Return (x, y) of the center of cell containing provided text 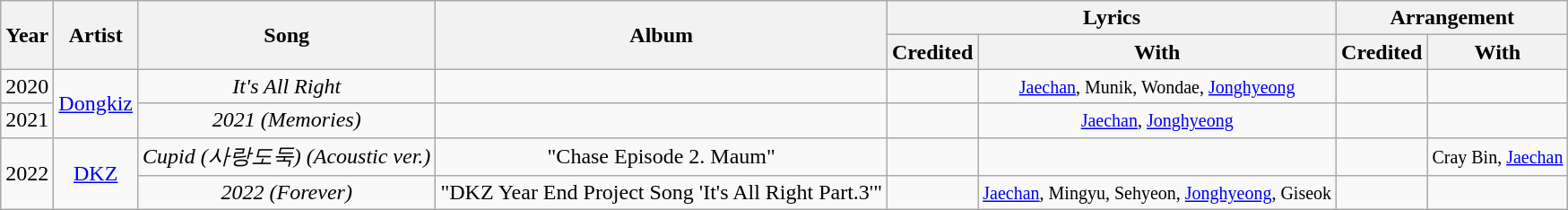
2021 (27, 120)
Arrangement (1452, 18)
2021 (Memories) (287, 120)
Jaechan, Jonghyeong (1157, 120)
Jaechan, Mingyu, Sehyeon, Jonghyeong, Giseok (1157, 193)
Song (287, 35)
2022 (Forever) (287, 193)
Cray Bin, Jaechan (1497, 156)
Album (662, 35)
"DKZ Year End Project Song 'It's All Right Part.3'" (662, 193)
Cupid (사랑도둑) (Acoustic ver.) (287, 156)
It's All Right (287, 86)
2020 (27, 86)
Jaechan, Munik, Wondae, Jonghyeong (1157, 86)
Lyrics (1112, 18)
"Chase Episode 2. Maum" (662, 156)
DKZ (96, 174)
Artist (96, 35)
2022 (27, 174)
Dongkiz (96, 103)
Year (27, 35)
